Pinpoint the cell where the given text exists, returning its [X, Y] midpoint coordinate. 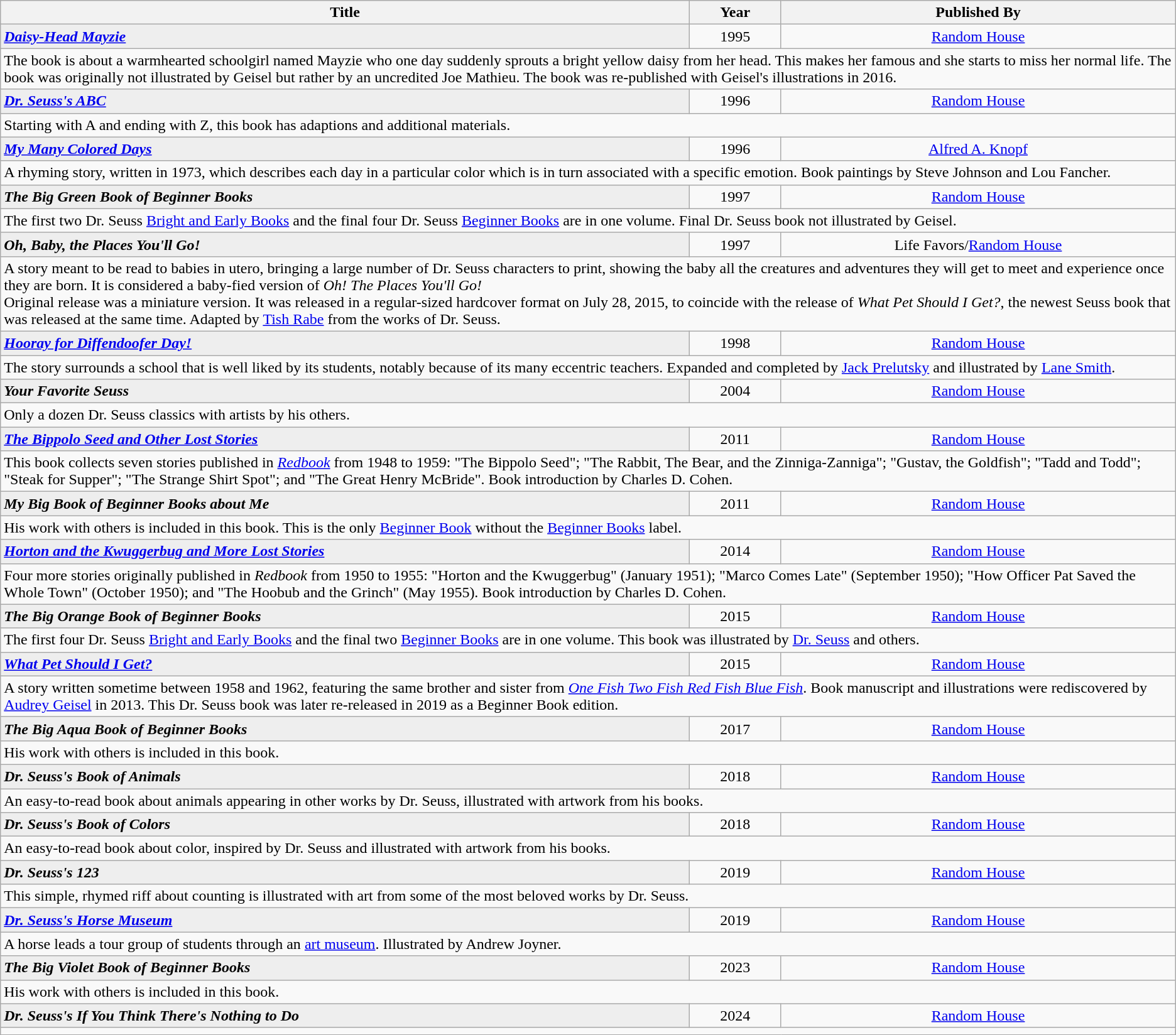
What Pet Should I Get? [346, 664]
Alfred A. Knopf [978, 149]
The Big Aqua Book of Beginner Books [346, 729]
Horton and the Kwuggerbug and More Lost Stories [346, 551]
Dr. Seuss's Horse Museum [346, 920]
2004 [735, 391]
Oh, Baby, the Places You'll Go! [346, 244]
The Big Green Book of Beginner Books [346, 197]
The Big Orange Book of Beginner Books [346, 616]
Life Favors/Random House [978, 244]
Dr. Seuss's ABC [346, 101]
2017 [735, 729]
An easy-to-read book about animals appearing in other works by Dr. Seuss, illustrated with artwork from his books. [588, 801]
Your Favorite Seuss [346, 391]
My Big Book of Beginner Books about Me [346, 504]
A horse leads a tour group of students through an art museum. Illustrated by Andrew Joyner. [588, 944]
This simple, rhymed riff about counting is illustrated with art from some of the most beloved works by Dr. Seuss. [588, 896]
Title [346, 13]
Hooray for Diffendoofer Day! [346, 343]
Only a dozen Dr. Seuss classics with artists by his others. [588, 415]
His work with others is included in this book. This is the only Beginner Book without the Beginner Books label. [588, 528]
Dr. Seuss's If You Think There's Nothing to Do [346, 1016]
1995 [735, 36]
2023 [735, 968]
Starting with A and ending with Z, this book has adaptions and additional materials. [588, 125]
Published By [978, 13]
1998 [735, 343]
An easy-to-read book about color, inspired by Dr. Seuss and illustrated with artwork from his books. [588, 848]
Year [735, 13]
2014 [735, 551]
The Bippolo Seed and Other Lost Stories [346, 439]
The Big Violet Book of Beginner Books [346, 968]
2024 [735, 1016]
Dr. Seuss's Book of Colors [346, 825]
Dr. Seuss's 123 [346, 872]
Daisy-Head Mayzie [346, 36]
Dr. Seuss's Book of Animals [346, 776]
My Many Colored Days [346, 149]
